Detect which cell encompasses the target text, then output its (x, y) center coordinate. 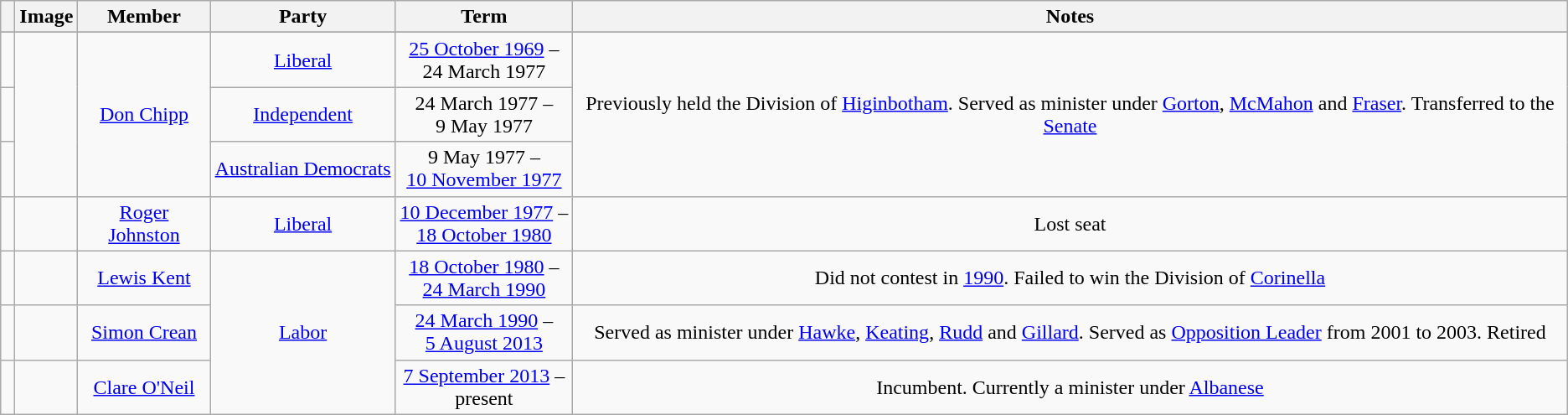
Don Chipp (144, 114)
10 December 1977 –18 October 1980 (484, 223)
Labor (303, 332)
Previously held the Division of Higinbotham. Served as minister under Gorton, McMahon and Fraser. Transferred to the Senate (1070, 114)
Lost seat (1070, 223)
18 October 1980 –24 March 1990 (484, 278)
Member (144, 17)
Party (303, 17)
Independent (303, 114)
Term (484, 17)
Incumbent. Currently a minister under Albanese (1070, 387)
7 September 2013 –present (484, 387)
24 March 1990 –5 August 2013 (484, 332)
24 March 1977 –9 May 1977 (484, 114)
Simon Crean (144, 332)
Lewis Kent (144, 278)
25 October 1969 –24 March 1977 (484, 60)
Clare O'Neil (144, 387)
Did not contest in 1990. Failed to win the Division of Corinella (1070, 278)
Image (47, 17)
Notes (1070, 17)
Roger Johnston (144, 223)
9 May 1977 –10 November 1977 (484, 169)
Served as minister under Hawke, Keating, Rudd and Gillard. Served as Opposition Leader from 2001 to 2003. Retired (1070, 332)
Australian Democrats (303, 169)
